Scan for the cell matching the given text and deliver its [x, y] coordinate at center. 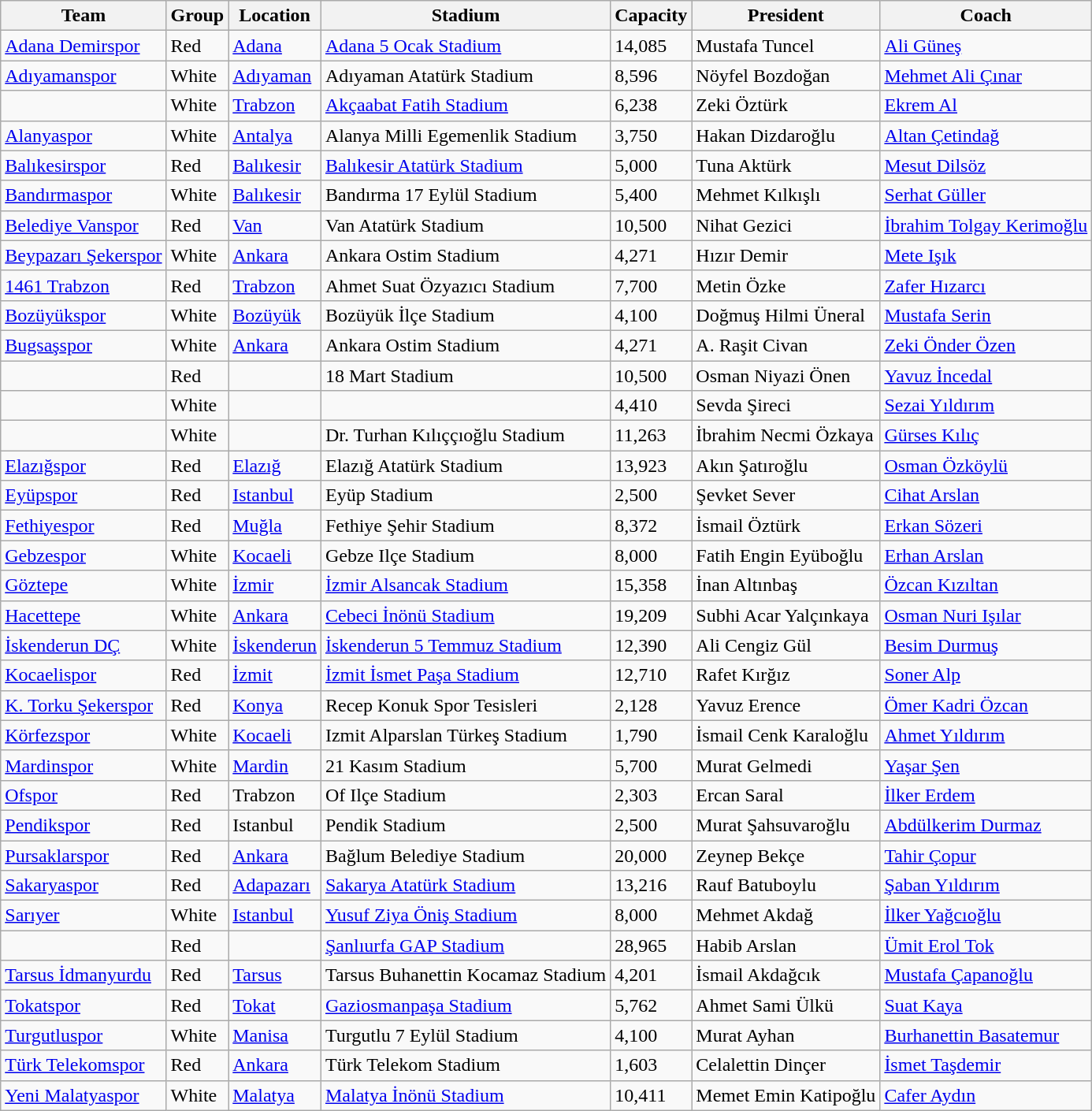
Tokatspor [84, 1005]
Osman Nuri Işılar [986, 615]
Mustafa Tuncel [786, 46]
8,596 [651, 76]
Sakaryaspor [84, 886]
Adana [275, 46]
Adıyaman Atatürk Stadium [465, 76]
Ahmet Yıldırım [986, 735]
Adana Demirspor [84, 46]
Fethiye Şehir Stadium [465, 526]
Serhat Güller [986, 195]
Pendik Stadium [465, 825]
12,390 [651, 645]
Türk Telekomspor [84, 1065]
K. Torku Şekerspor [84, 705]
Alanyaspor [84, 136]
Göztepe [84, 585]
Izmit Alparslan Türkeş Stadium [465, 735]
Recep Konuk Spor Tesisleri [465, 705]
10,411 [651, 1095]
Tuna Aktürk [786, 165]
Zeynep Bekçe [786, 855]
Coach [986, 16]
Adıyamanspor [84, 76]
Rauf Batuboylu [786, 886]
Gürses Kılıç [986, 436]
İzmir [275, 585]
Abdülkerim Durmaz [986, 825]
Suat Kaya [986, 1005]
Sarıyer [84, 916]
İsmail Akdağcık [786, 975]
11,263 [651, 436]
Murat Ayhan [786, 1035]
4,410 [651, 406]
Alanya Milli Egemenlik Stadium [465, 136]
Van [275, 225]
Türk Telekom Stadium [465, 1065]
Celalettin Dinçer [786, 1065]
Pursaklarspor [84, 855]
Ahmet Sami Ülkü [786, 1005]
Rafet Kırğız [786, 675]
Mardin [275, 765]
Akçaabat Fatih Stadium [465, 106]
Mete Işık [986, 255]
28,965 [651, 946]
President [786, 16]
12,710 [651, 675]
Mardinspor [84, 765]
Capacity [651, 16]
Bugsaşspor [84, 345]
Hızır Demir [786, 255]
1461 Trabzon [84, 285]
Ercan Saral [786, 795]
Doğmuş Hilmi Üneral [786, 315]
İnan Altınbaş [786, 585]
Ali Cengiz Gül [786, 645]
Pendikspor [84, 825]
Eyüpspor [84, 496]
Bozüyük [275, 315]
Özcan Kızıltan [986, 585]
Gebzespor [84, 555]
Muğla [275, 526]
Cafer Aydın [986, 1095]
1,603 [651, 1065]
Balıkesirspor [84, 165]
Bandırma 17 Eylül Stadium [465, 195]
6,238 [651, 106]
Subhi Acar Yalçınkaya [786, 615]
15,358 [651, 585]
Erhan Arslan [986, 555]
Cebeci İnönü Stadium [465, 615]
Soner Alp [986, 675]
Ofspor [84, 795]
Zeki Önder Özen [986, 345]
Hacettepe [84, 615]
Adapazarı [275, 886]
Nöyfel Bozdoğan [786, 76]
Tahir Çopur [986, 855]
Gaziosmanpaşa Stadium [465, 1005]
İzmit [275, 675]
1,790 [651, 735]
Mehmet Kılkışlı [786, 195]
Stadium [465, 16]
Ümit Erol Tok [986, 946]
İsmail Öztürk [786, 526]
Altan Çetindağ [986, 136]
19,209 [651, 615]
İzmit İsmet Paşa Stadium [465, 675]
Mesut Dilsöz [986, 165]
20,000 [651, 855]
Bozüyükspor [84, 315]
Murat Gelmedi [786, 765]
Yusuf Ziya Öniş Stadium [465, 916]
Adıyaman [275, 76]
İskenderun [275, 645]
İsmet Taşdemir [986, 1065]
Balıkesir Atatürk Stadium [465, 165]
7,700 [651, 285]
Memet Emin Katipoğlu [786, 1095]
Team [84, 16]
Malatya İnönü Stadium [465, 1095]
A. Raşit Civan [786, 345]
Burhanettin Basatemur [986, 1035]
Tokat [275, 1005]
3,750 [651, 136]
5,000 [651, 165]
Sezai Yıldırım [986, 406]
5,400 [651, 195]
İbrahim Necmi Özkaya [786, 436]
5,762 [651, 1005]
Dr. Turhan Kılıççıoğlu Stadium [465, 436]
İsmail Cenk Karaloğlu [786, 735]
Ekrem Al [986, 106]
Akın Şatıroğlu [786, 466]
Habib Arslan [786, 946]
Bozüyük İlçe Stadium [465, 315]
Gebze Ilçe Stadium [465, 555]
Şaban Yıldırım [986, 886]
Location [275, 16]
İlker Yağcıoğlu [986, 916]
Cihat Arslan [986, 496]
Tarsus [275, 975]
8,372 [651, 526]
Şanlıurfa GAP Stadium [465, 946]
Tarsus Buhanettin Kocamaz Stadium [465, 975]
Turgutluspor [84, 1035]
Mehmet Akdağ [786, 916]
Fethiyespor [84, 526]
Zafer Hızarcı [986, 285]
Zeki Öztürk [786, 106]
Adana 5 Ocak Stadium [465, 46]
Antalya [275, 136]
Belediye Vanspor [84, 225]
Mehmet Ali Çınar [986, 76]
Manisa [275, 1035]
Bandırmaspor [84, 195]
Yavuz Erence [786, 705]
Mustafa Çapanoğlu [986, 975]
Nihat Gezici [786, 225]
Metin Özke [786, 285]
Besim Durmuş [986, 645]
Yeni Malatyaspor [84, 1095]
Kocaelispor [84, 675]
13,216 [651, 886]
Elazığspor [84, 466]
5,700 [651, 765]
Ahmet Suat Özyazıcı Stadium [465, 285]
Beypazarı Şekerspor [84, 255]
Erkan Sözeri [986, 526]
Group [197, 16]
Tarsus İdmanyurdu [84, 975]
4,201 [651, 975]
Yavuz İncedal [986, 376]
İskenderun DÇ [84, 645]
Elazığ [275, 466]
Fatih Engin Eyüboğlu [786, 555]
Bağlum Belediye Stadium [465, 855]
Elazığ Atatürk Stadium [465, 466]
Malatya [275, 1095]
Konya [275, 705]
18 Mart Stadium [465, 376]
13,923 [651, 466]
Sevda Şireci [786, 406]
Osman Özköylü [986, 466]
İskenderun 5 Temmuz Stadium [465, 645]
İlker Erdem [986, 795]
Sakarya Atatürk Stadium [465, 886]
14,085 [651, 46]
İzmir Alsancak Stadium [465, 585]
Körfezspor [84, 735]
İbrahim Tolgay Kerimoğlu [986, 225]
Van Atatürk Stadium [465, 225]
2,128 [651, 705]
Yaşar Şen [986, 765]
Osman Niyazi Önen [786, 376]
21 Kasım Stadium [465, 765]
Eyüp Stadium [465, 496]
Hakan Dizdaroğlu [786, 136]
Şevket Sever [786, 496]
Turgutlu 7 Eylül Stadium [465, 1035]
Of Ilçe Stadium [465, 795]
Ömer Kadri Özcan [986, 705]
Murat Şahsuvaroğlu [786, 825]
Ali Güneş [986, 46]
Mustafa Serin [986, 315]
2,303 [651, 795]
